Find where the given text appears and provide that cell's center as (x, y) coordinate. 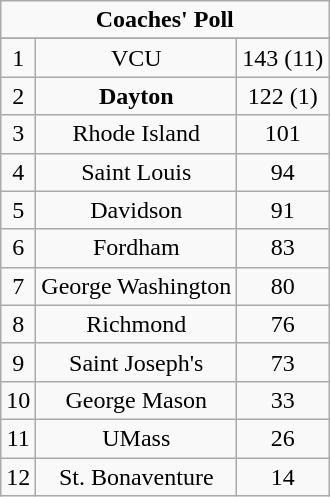
8 (18, 324)
101 (283, 134)
26 (283, 438)
VCU (136, 58)
4 (18, 172)
Saint Louis (136, 172)
Davidson (136, 210)
Fordham (136, 248)
14 (283, 477)
5 (18, 210)
73 (283, 362)
80 (283, 286)
6 (18, 248)
Rhode Island (136, 134)
10 (18, 400)
12 (18, 477)
7 (18, 286)
Coaches' Poll (165, 20)
2 (18, 96)
91 (283, 210)
3 (18, 134)
83 (283, 248)
George Washington (136, 286)
Saint Joseph's (136, 362)
122 (1) (283, 96)
UMass (136, 438)
94 (283, 172)
Dayton (136, 96)
George Mason (136, 400)
9 (18, 362)
1 (18, 58)
Richmond (136, 324)
St. Bonaventure (136, 477)
76 (283, 324)
11 (18, 438)
143 (11) (283, 58)
33 (283, 400)
